Detect which cell encompasses the target text, then output its (X, Y) center coordinate. 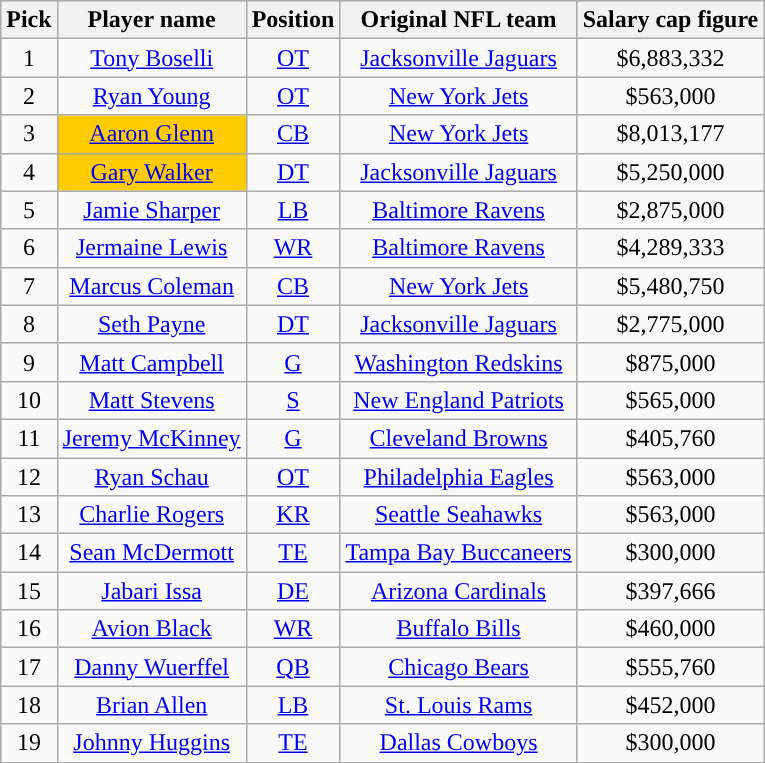
Chicago Bears (458, 667)
Buffalo Bills (458, 629)
3 (29, 134)
Jabari Issa (152, 591)
New England Patriots (458, 400)
4 (29, 172)
15 (29, 591)
Philadelphia Eagles (458, 477)
Cleveland Browns (458, 438)
KR (293, 515)
5 (29, 210)
Seattle Seahawks (458, 515)
Danny Wuerffel (152, 667)
Johnny Huggins (152, 743)
19 (29, 743)
8 (29, 324)
$875,000 (670, 362)
S (293, 400)
Matt Campbell (152, 362)
12 (29, 477)
Charlie Rogers (152, 515)
2 (29, 96)
$2,875,000 (670, 210)
DE (293, 591)
14 (29, 553)
$6,883,332 (670, 58)
QB (293, 667)
$5,250,000 (670, 172)
$555,760 (670, 667)
$5,480,750 (670, 286)
Seth Payne (152, 324)
Tony Boselli (152, 58)
$4,289,333 (670, 248)
9 (29, 362)
17 (29, 667)
Brian Allen (152, 705)
Jermaine Lewis (152, 248)
Ryan Young (152, 96)
St. Louis Rams (458, 705)
Sean McDermott (152, 553)
7 (29, 286)
$8,013,177 (670, 134)
Washington Redskins (458, 362)
$452,000 (670, 705)
Original NFL team (458, 20)
Salary cap figure (670, 20)
6 (29, 248)
Jeremy McKinney (152, 438)
$397,666 (670, 591)
Player name (152, 20)
16 (29, 629)
1 (29, 58)
10 (29, 400)
Avion Black (152, 629)
Ryan Schau (152, 477)
Marcus Coleman (152, 286)
Aaron Glenn (152, 134)
13 (29, 515)
Gary Walker (152, 172)
Position (293, 20)
18 (29, 705)
Arizona Cardinals (458, 591)
Jamie Sharper (152, 210)
Tampa Bay Buccaneers (458, 553)
Pick (29, 20)
$565,000 (670, 400)
11 (29, 438)
$2,775,000 (670, 324)
$460,000 (670, 629)
Dallas Cowboys (458, 743)
$405,760 (670, 438)
Matt Stevens (152, 400)
